For the text-containing cell, return its midpoint in (X, Y) coordinate format. 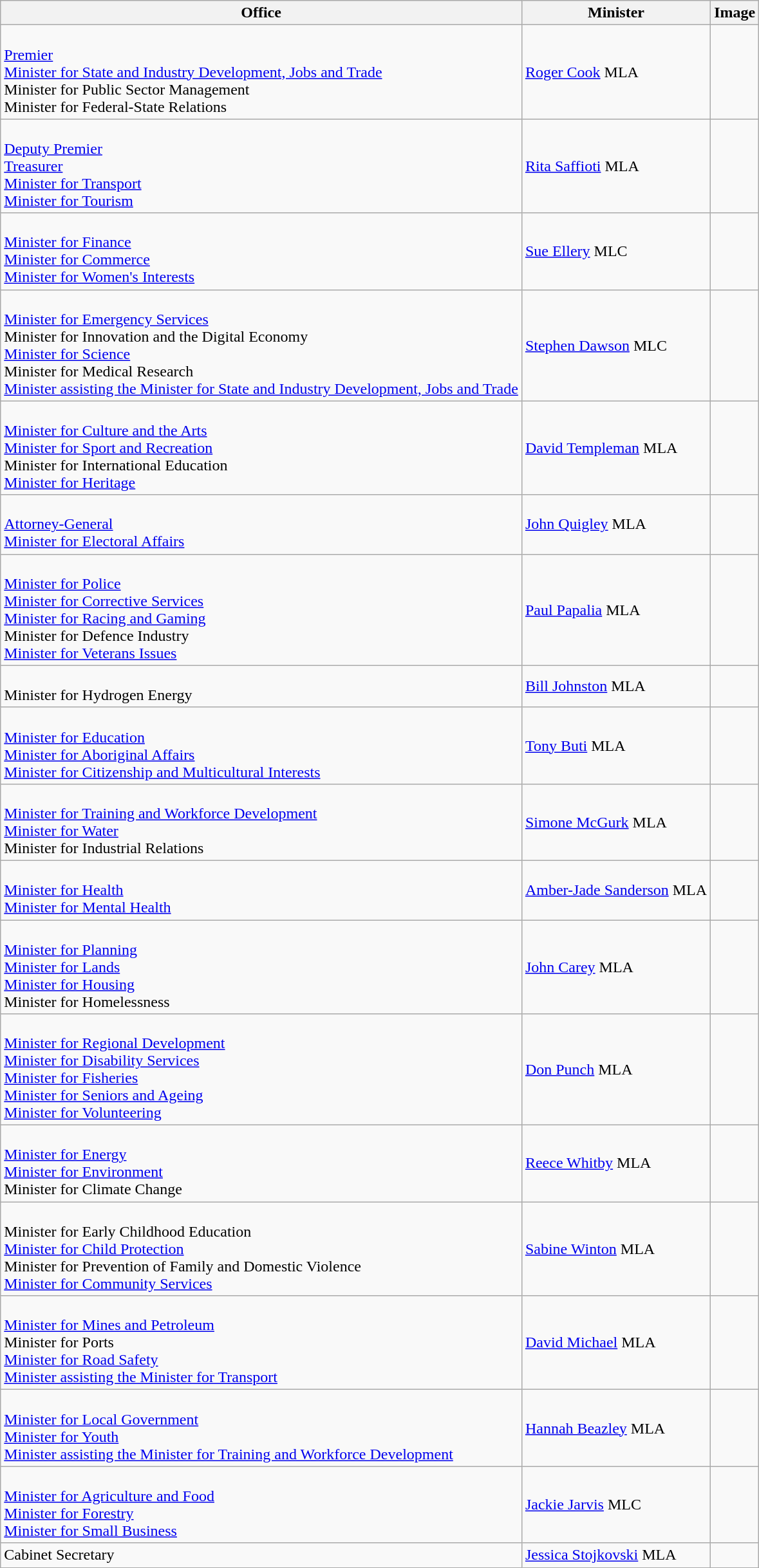
Rita Saffioti MLA (615, 166)
Stephen Dawson MLC (615, 345)
Minister for Hydrogen Energy (261, 686)
Jackie Jarvis MLC (615, 1504)
John Carey MLA (615, 967)
Minister for Training and Workforce Development Minister for Water Minister for Industrial Relations (261, 822)
Minister for Police Minister for Corrective Services Minister for Racing and Gaming Minister for Defence Industry Minister for Veterans Issues (261, 610)
Minister for Mines and Petroleum Minister for Ports Minister for Road Safety Minister assisting the Minister for Transport (261, 1343)
Hannah Beazley MLA (615, 1428)
David Michael MLA (615, 1343)
Premier Minister for State and Industry Development, Jobs and Trade Minister for Public Sector Management Minister for Federal-State Relations (261, 72)
John Quigley MLA (615, 524)
David Templeman MLA (615, 448)
Minister for Local Government Minister for Youth Minister assisting the Minister for Training and Workforce Development (261, 1428)
Minister for Culture and the Arts Minister for Sport and Recreation Minister for International Education Minister for Heritage (261, 448)
Deputy Premier Treasurer Minister for Transport Minister for Tourism (261, 166)
Minister for Energy Minister for Environment Minister for Climate Change (261, 1163)
Don Punch MLA (615, 1069)
Jessica Stojkovski MLA (615, 1555)
Tony Buti MLA (615, 745)
Attorney-General Minister for Electoral Affairs (261, 524)
Minister for Agriculture and Food Minister for Forestry Minister for Small Business (261, 1504)
Minister for Health Minister for Mental Health (261, 890)
Simone McGurk MLA (615, 822)
Paul Papalia MLA (615, 610)
Roger Cook MLA (615, 72)
Minister for Finance Minister for Commerce Minister for Women's Interests (261, 251)
Bill Johnston MLA (615, 686)
Minister for Education Minister for Aboriginal Affairs Minister for Citizenship and Multicultural Interests (261, 745)
Image (735, 13)
Sabine Winton MLA (615, 1249)
Minister for Regional Development Minister for Disability Services Minister for Fisheries Minister for Seniors and Ageing Minister for Volunteering (261, 1069)
Reece Whitby MLA (615, 1163)
Sue Ellery MLC (615, 251)
Office (261, 13)
Minister (615, 13)
Minister for Planning Minister for Lands Minister for Housing Minister for Homelessness (261, 967)
Amber-Jade Sanderson MLA (615, 890)
Cabinet Secretary (261, 1555)
